Detect which cell encompasses the target text, then output its (x, y) center coordinate. 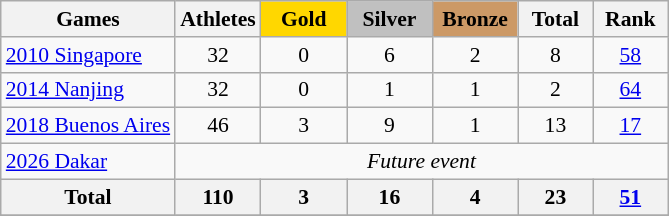
51 (630, 197)
23 (556, 197)
Rank (630, 19)
2026 Dakar (88, 162)
46 (218, 126)
64 (630, 90)
8 (556, 55)
Gold (304, 19)
110 (218, 197)
Silver (390, 19)
Athletes (218, 19)
2018 Buenos Aires (88, 126)
17 (630, 126)
2010 Singapore (88, 55)
13 (556, 126)
2014 Nanjing (88, 90)
Bronze (475, 19)
58 (630, 55)
9 (390, 126)
Games (88, 19)
Future event (422, 162)
16 (390, 197)
4 (475, 197)
6 (390, 55)
